Pinpoint the cell where the given text exists, returning its (X, Y) midpoint coordinate. 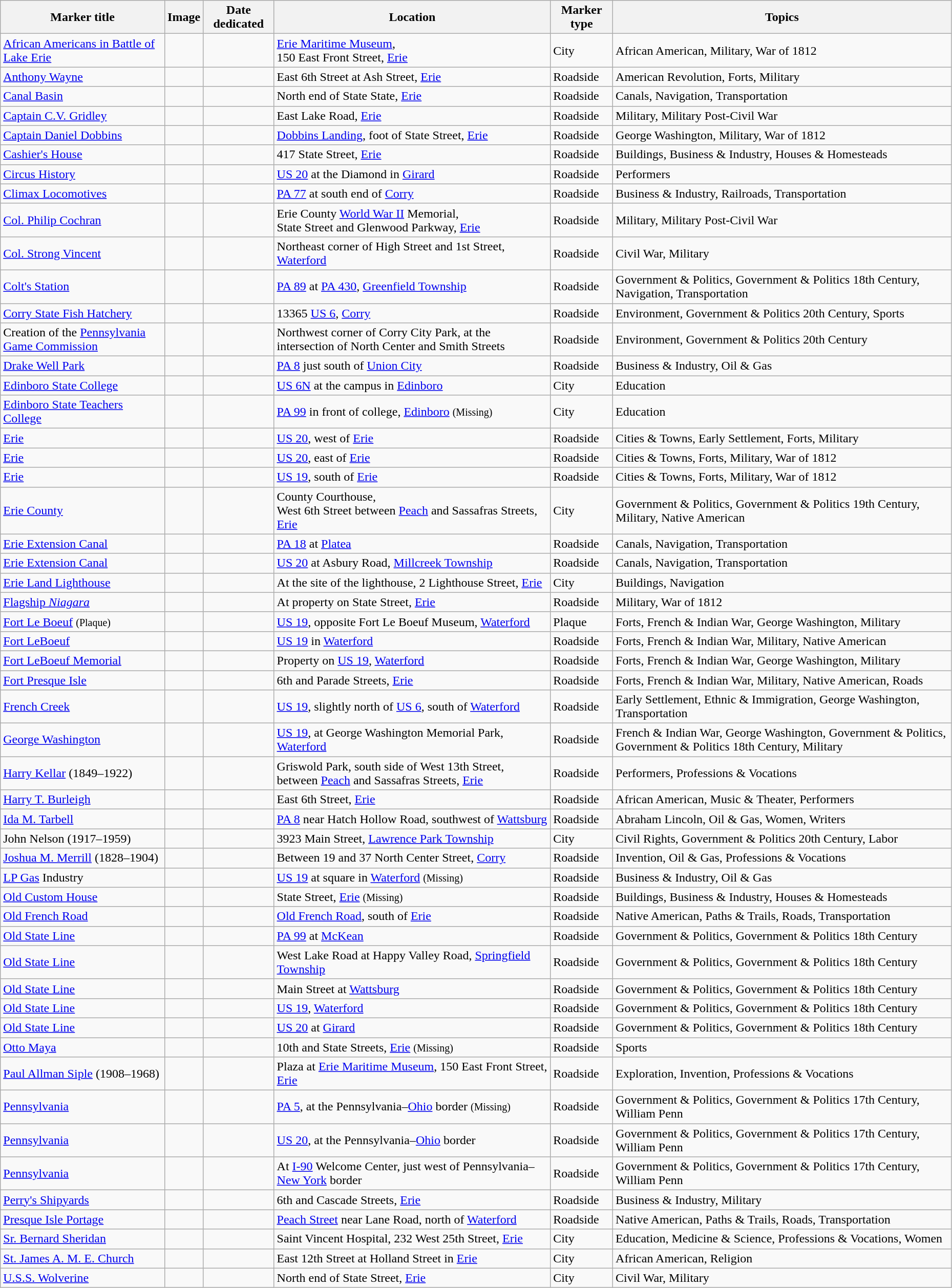
3923 Main Street, Lawrence Park Township (412, 839)
6th and Parade Streets, Erie (412, 680)
East 6th Street, Erie (412, 800)
US 20 at Asbury Road, Millcreek Township (412, 563)
Otto Maya (83, 1047)
Presque Isle Portage (83, 1219)
At the site of the lighthouse, 2 Lighthouse Street, Erie (412, 583)
Harry T. Burleigh (83, 800)
Erie County World War II Memorial,State Street and Glenwood Parkway, Erie (412, 220)
Old French Road (83, 916)
PA 89 at PA 430, Greenfield Township (412, 287)
Marker title (83, 17)
Invention, Oil & Gas, Professions & Vocations (782, 858)
6th and Cascade Streets, Erie (412, 1200)
PA 77 at south end of Corry (412, 194)
Creation of the Pennsylvania Game Commission (83, 340)
Canal Basin (83, 96)
African American, Military, War of 1812 (782, 50)
Plaza at Erie Maritime Museum, 150 East Front Street, Erie (412, 1074)
US 19, south of Erie (412, 477)
French Creek (83, 706)
Marker type (582, 17)
Exploration, Invention, Professions & Vocations (782, 1074)
County Courthouse,West 6th Street between Peach and Sassafras Streets, Erie (412, 510)
13365 US 6, Corry (412, 313)
John Nelson (1917–1959) (83, 839)
Image (184, 17)
Climax Locomotives (83, 194)
US 19, Waterford (412, 1008)
US 20 at the Diamond in Girard (412, 174)
Fort LeBoeuf (83, 641)
American Revolution, Forts, Military (782, 77)
Forts, French & Indian War, Military, Native American (782, 641)
Cashier's House (83, 155)
Colt's Station (83, 287)
Corry State Fish Hatchery (83, 313)
Sr. Bernard Sheridan (83, 1239)
PA 8 just south of Union City (412, 366)
Anthony Wayne (83, 77)
PA 8 near Hatch Hollow Road, southwest of Wattsburg (412, 819)
East Lake Road, Erie (412, 116)
Buildings, Navigation (782, 583)
Military, War of 1812 (782, 602)
Old Custom House (83, 897)
Plaque (582, 621)
Abraham Lincoln, Oil & Gas, Women, Writers (782, 819)
Cities & Towns, Early Settlement, Forts, Military (782, 438)
Between 19 and 37 North Center Street, Corry (412, 858)
Education, Medicine & Science, Professions & Vocations, Women (782, 1239)
Topics (782, 17)
Harry Kellar (1849–1922) (83, 773)
Government & Politics, Government & Politics 18th Century, Navigation, Transportation (782, 287)
Drake Well Park (83, 366)
Business & Industry, Military (782, 1200)
Fort Le Boeuf (Plaque) (83, 621)
Main Street at Wattsburg (412, 989)
Northeast corner of High Street and 1st Street, Waterford (412, 253)
African Americans in Battle of Lake Erie (83, 50)
Fort LeBoeuf Memorial (83, 660)
North end of State Street, Erie (412, 1278)
PA 99 in front of college, Edinboro (Missing) (412, 412)
Col. Strong Vincent (83, 253)
St. James A. M. E. Church (83, 1258)
US 19, at George Washington Memorial Park, Waterford (412, 740)
US 19, slightly north of US 6, south of Waterford (412, 706)
At property on State Street, Erie (412, 602)
Environment, Government & Politics 20th Century, Sports (782, 313)
French & Indian War, George Washington, Government & Politics, Government & Politics 18th Century, Military (782, 740)
Performers, Professions & Vocations (782, 773)
Captain C.V. Gridley (83, 116)
State Street, Erie (Missing) (412, 897)
US 6N at the campus in Edinboro (412, 385)
East 6th Street at Ash Street, Erie (412, 77)
African American, Music & Theater, Performers (782, 800)
Paul Allman Siple (1908–1968) (83, 1074)
US 20 at Girard (412, 1027)
PA 18 at Platea (412, 544)
PA 99 at McKean (412, 936)
At I-90 Welcome Center, just west of Pennsylvania–New York border (412, 1173)
North end of State State, Erie (412, 96)
Location (412, 17)
US 20, at the Pennsylvania–Ohio border (412, 1141)
East 12th Street at Holland Street in Erie (412, 1258)
Griswold Park, south side of West 13th Street, between Peach and Sassafras Streets, Erie (412, 773)
Circus History (83, 174)
417 State Street, Erie (412, 155)
Civil Rights, Government & Politics 20th Century, Labor (782, 839)
African American, Religion (782, 1258)
US 19, opposite Fort Le Boeuf Museum, Waterford (412, 621)
Forts, French & Indian War, Military, Native American, Roads (782, 680)
Fort Presque Isle (83, 680)
Joshua M. Merrill (1828–1904) (83, 858)
Old French Road, south of Erie (412, 916)
Ida M. Tarbell (83, 819)
Captain Daniel Dobbins (83, 135)
Erie Land Lighthouse (83, 583)
US 20, west of Erie (412, 438)
US 19 in Waterford (412, 641)
US 19 at square in Waterford (Missing) (412, 877)
PA 5, at the Pennsylvania–Ohio border (Missing) (412, 1107)
Edinboro State College (83, 385)
West Lake Road at Happy Valley Road, Springfield Township (412, 962)
Peach Street near Lane Road, north of Waterford (412, 1219)
U.S.S. Wolverine (83, 1278)
Perry's Shipyards (83, 1200)
Northwest corner of Corry City Park, at the intersection of North Center and Smith Streets (412, 340)
US 20, east of Erie (412, 458)
George Washington (83, 740)
Flagship Niagara (83, 602)
George Washington, Military, War of 1812 (782, 135)
Sports (782, 1047)
Edinboro State Teachers College (83, 412)
Saint Vincent Hospital, 232 West 25th Street, Erie (412, 1239)
Early Settlement, Ethnic & Immigration, George Washington, Transportation (782, 706)
Col. Philip Cochran (83, 220)
LP Gas Industry (83, 877)
Property on US 19, Waterford (412, 660)
Government & Politics, Government & Politics 19th Century, Military, Native American (782, 510)
10th and State Streets, Erie (Missing) (412, 1047)
Date dedicated (239, 17)
Erie County (83, 510)
Performers (782, 174)
Dobbins Landing, foot of State Street, Erie (412, 135)
Erie Maritime Museum,150 East Front Street, Erie (412, 50)
Business & Industry, Railroads, Transportation (782, 194)
Environment, Government & Politics 20th Century (782, 340)
